Provide the (x, y) coordinate of the cell's center where the given text is located.  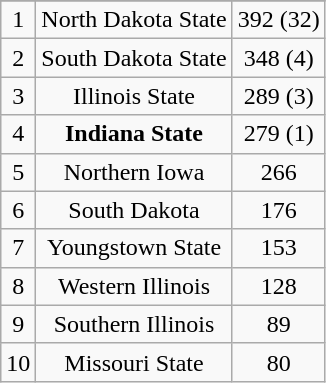
Indiana State (134, 134)
128 (278, 286)
South Dakota (134, 210)
Illinois State (134, 96)
89 (278, 324)
176 (278, 210)
Missouri State (134, 362)
6 (18, 210)
7 (18, 248)
10 (18, 362)
1 (18, 20)
279 (1) (278, 134)
South Dakota State (134, 58)
5 (18, 172)
392 (32) (278, 20)
3 (18, 96)
4 (18, 134)
2 (18, 58)
80 (278, 362)
North Dakota State (134, 20)
Youngstown State (134, 248)
153 (278, 248)
289 (3) (278, 96)
266 (278, 172)
9 (18, 324)
Western Illinois (134, 286)
348 (4) (278, 58)
Southern Illinois (134, 324)
8 (18, 286)
Northern Iowa (134, 172)
